Output the (x, y) coordinate of the center of the cell containing the given text.  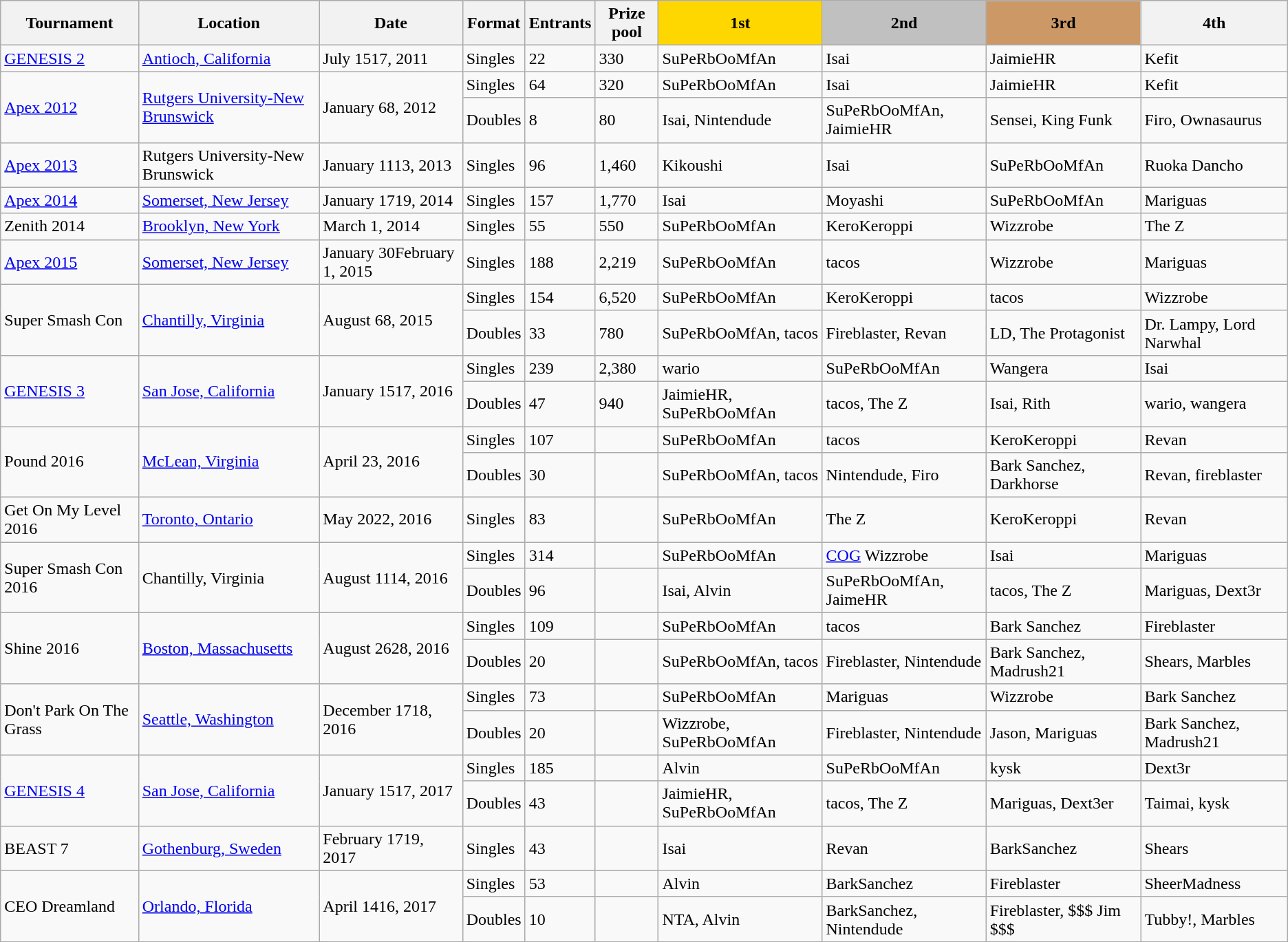
Shears (1214, 848)
December 1718, 2016 (391, 720)
Shine 2016 (69, 648)
August 68, 2015 (391, 319)
Revan, fireblaster (1214, 475)
Dext3r (1214, 768)
May 2022, 2016 (391, 520)
January 30February 1, 2015 (391, 261)
Moyashi (904, 200)
Fireblaster, Revan (904, 333)
wario (740, 368)
Isai, Alvin (740, 590)
BarkSanchez, Nintendude (904, 919)
47 (560, 403)
August 1114, 2016 (391, 578)
February 1719, 2017 (391, 848)
940 (627, 403)
73 (560, 697)
83 (560, 520)
Orlando, Florida (228, 906)
Jason, Mariguas (1064, 732)
Kikoushi (740, 165)
550 (627, 226)
3rd (1064, 23)
2,380 (627, 368)
1,460 (627, 165)
Ruoka Dancho (1214, 165)
kysk (1064, 768)
Dr. Lampy, Lord Narwhal (1214, 333)
185 (560, 768)
SuPeRbOoMfAn, JaimieHR (904, 120)
Isai, Nintendude (740, 120)
22 (560, 58)
780 (627, 333)
109 (560, 626)
Mariguas, Dext3r (1214, 590)
330 (627, 58)
January 68, 2012 (391, 107)
10 (560, 919)
Apex 2014 (69, 200)
157 (560, 200)
320 (627, 85)
GENESIS 2 (69, 58)
March 1, 2014 (391, 226)
Zenith 2014 (69, 226)
August 2628, 2016 (391, 648)
4th (1214, 23)
Taimai, kysk (1214, 804)
January 1517, 2016 (391, 391)
Super Smash Con (69, 319)
Apex 2012 (69, 107)
Gothenburg, Sweden (228, 848)
Tubby!, Marbles (1214, 919)
314 (560, 555)
154 (560, 297)
239 (560, 368)
January 1517, 2017 (391, 790)
Apex 2015 (69, 261)
1st (740, 23)
Shears, Marbles (1214, 662)
GENESIS 4 (69, 790)
LD, The Protagonist (1064, 333)
64 (560, 85)
Firo, Ownasaurus (1214, 120)
Prize pool (627, 23)
Don't Park On The Grass (69, 720)
107 (560, 440)
BEAST 7 (69, 848)
Antioch, California (228, 58)
July 1517, 2011 (391, 58)
1,770 (627, 200)
January 1719, 2014 (391, 200)
Seattle, Washington (228, 720)
NTA, Alvin (740, 919)
Sensei, King Funk (1064, 120)
Wizzrobe, SuPeRbOoMfAn (740, 732)
Get On My Level 2016 (69, 520)
Isai, Rith (1064, 403)
2,219 (627, 261)
Format (494, 23)
Brooklyn, New York (228, 226)
wario, wangera (1214, 403)
GENESIS 3 (69, 391)
Location (228, 23)
53 (560, 884)
January 1113, 2013 (391, 165)
6,520 (627, 297)
CEO Dreamland (69, 906)
McLean, Virginia (228, 462)
33 (560, 333)
55 (560, 226)
2nd (904, 23)
Boston, Massachusetts (228, 648)
30 (560, 475)
Entrants (560, 23)
Mariguas, Dext3er (1064, 804)
SuPeRbOoMfAn, JaimeHR (904, 590)
Tournament (69, 23)
188 (560, 261)
Apex 2013 (69, 165)
Date (391, 23)
COG Wizzrobe (904, 555)
SheerMadness (1214, 884)
Fireblaster, $$$ Jim $$$ (1064, 919)
Nintendude, Firo (904, 475)
Pound 2016 (69, 462)
80 (627, 120)
April 23, 2016 (391, 462)
Wangera (1064, 368)
April 1416, 2017 (391, 906)
Bark Sanchez, Darkhorse (1064, 475)
Toronto, Ontario (228, 520)
8 (560, 120)
Super Smash Con 2016 (69, 578)
